Capture the cell that displays the provided text and extract its [X, Y] central coordinate. 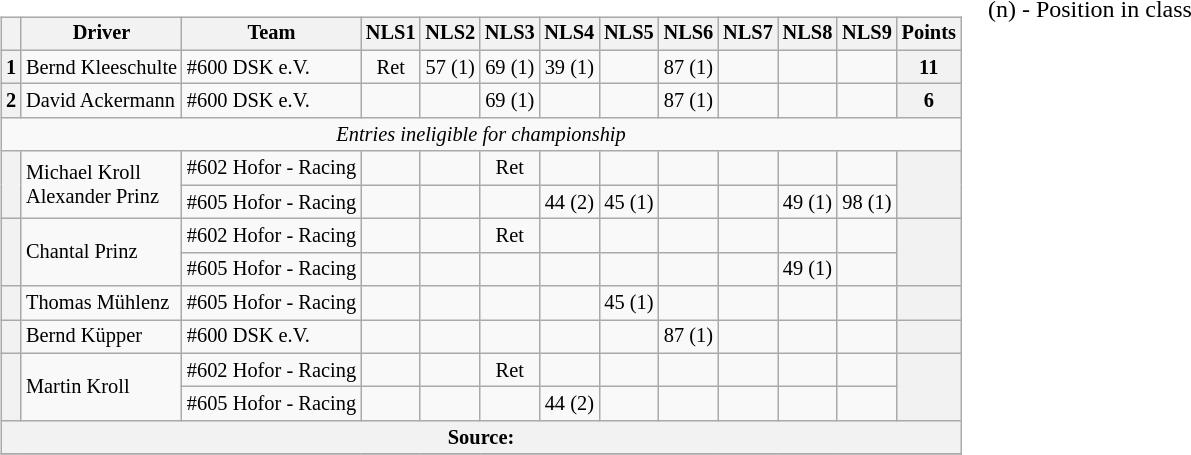
Points [929, 34]
NLS7 [748, 34]
NLS1 [391, 34]
39 (1) [570, 67]
Entries ineligible for championship [481, 135]
Source: [481, 438]
NLS4 [570, 34]
NLS8 [808, 34]
Bernd Kleeschulte [102, 67]
Martin Kroll [102, 386]
Thomas Mühlenz [102, 303]
Chantal Prinz [102, 252]
Bernd Küpper [102, 337]
1 [11, 67]
NLS2 [450, 34]
David Ackermann [102, 101]
NLS3 [510, 34]
NLS9 [867, 34]
NLS5 [629, 34]
Michael Kroll Alexander Prinz [102, 184]
Driver [102, 34]
Team [272, 34]
57 (1) [450, 67]
6 [929, 101]
NLS6 [689, 34]
11 [929, 67]
2 [11, 101]
98 (1) [867, 202]
